Locate the cell with the specified text and output its [X, Y] center coordinate. 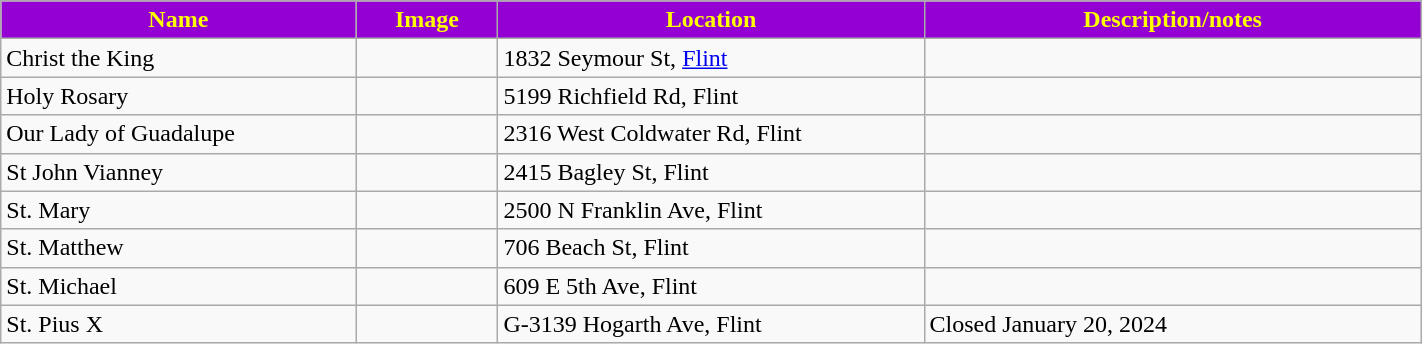
2316 West Coldwater Rd, Flint [711, 134]
609 E 5th Ave, Flint [711, 286]
Description/notes [1172, 20]
Our Lady of Guadalupe [178, 134]
St. Mary [178, 210]
St. Matthew [178, 248]
Christ the King [178, 58]
St John Vianney [178, 172]
St. Michael [178, 286]
1832 Seymour St, Flint [711, 58]
Name [178, 20]
706 Beach St, Flint [711, 248]
G-3139 Hogarth Ave, Flint [711, 324]
Closed January 20, 2024 [1172, 324]
5199 Richfield Rd, Flint [711, 96]
Image [427, 20]
St. Pius X [178, 324]
2415 Bagley St, Flint [711, 172]
Holy Rosary [178, 96]
Location [711, 20]
2500 N Franklin Ave, Flint [711, 210]
